Capture the cell that displays the provided text and extract its (x, y) central coordinate. 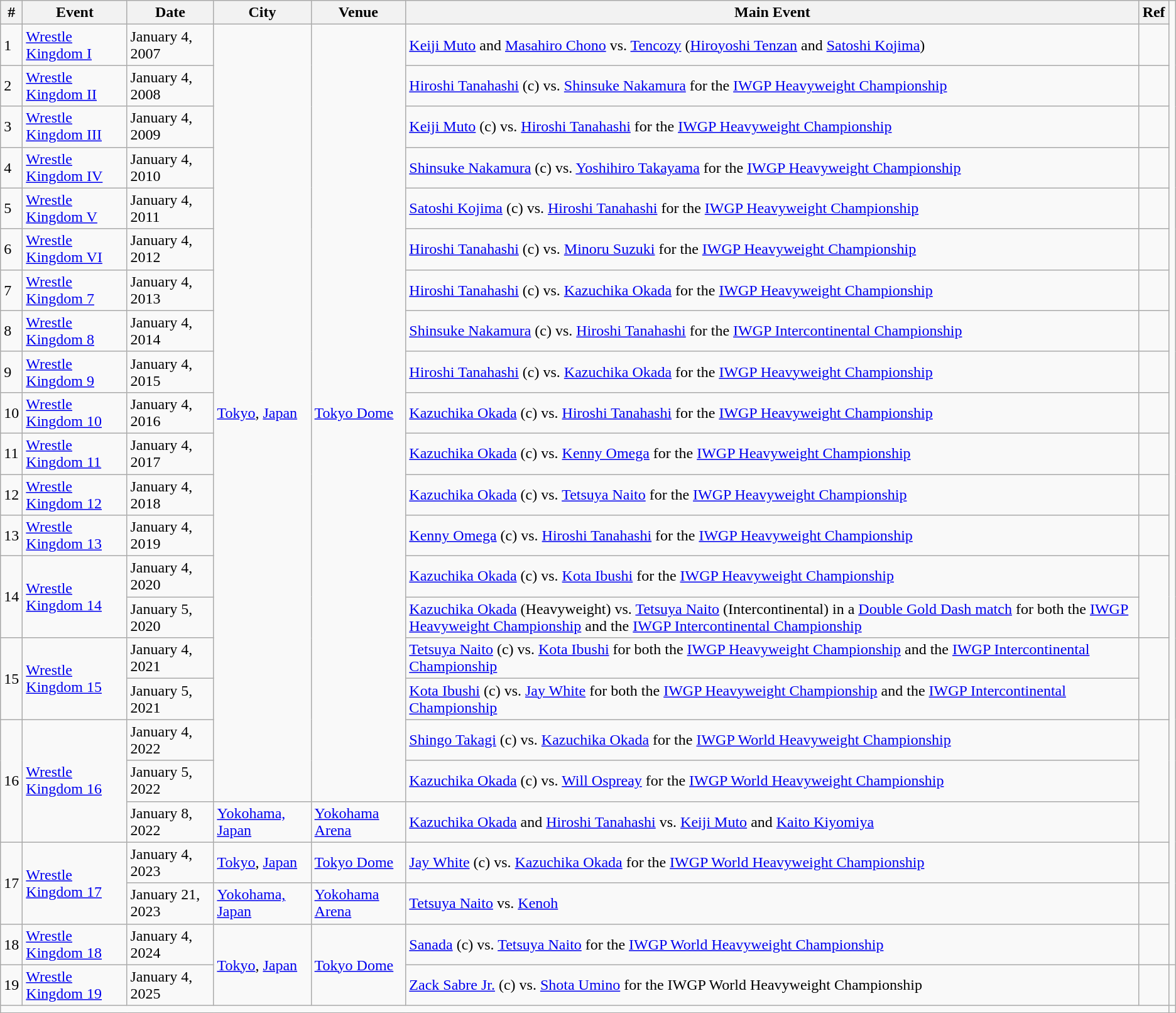
Wrestle Kingdom 7 (75, 290)
January 5, 2021 (170, 699)
January 8, 2022 (170, 822)
Wrestle Kingdom 18 (75, 944)
Jay White (c) vs. Kazuchika Okada for the IWGP World Heavyweight Championship (773, 862)
January 5, 2022 (170, 780)
Kazuchika Okada and Hiroshi Tanahashi vs. Keiji Muto and Kaito Kiyomiya (773, 822)
January 21, 2023 (170, 904)
Kazuchika Okada (c) vs. Tetsuya Naito for the IWGP Heavyweight Championship (773, 494)
Wrestle Kingdom 13 (75, 535)
15 (11, 679)
Kazuchika Okada (c) vs. Hiroshi Tanahashi for the IWGP Heavyweight Championship (773, 412)
Kazuchika Okada (c) vs. Will Ospreay for the IWGP World Heavyweight Championship (773, 780)
Sanada (c) vs. Tetsuya Naito for the IWGP World Heavyweight Championship (773, 944)
5 (11, 209)
Wrestle Kingdom 15 (75, 679)
January 4, 2020 (170, 577)
January 4, 2010 (170, 167)
9 (11, 372)
Keiji Muto (c) vs. Hiroshi Tanahashi for the IWGP Heavyweight Championship (773, 127)
14 (11, 597)
January 4, 2016 (170, 412)
8 (11, 331)
Kenny Omega (c) vs. Hiroshi Tanahashi for the IWGP Heavyweight Championship (773, 535)
Tetsuya Naito (c) vs. Kota Ibushi for both the IWGP Heavyweight Championship and the IWGP Intercontinental Championship (773, 659)
10 (11, 412)
7 (11, 290)
18 (11, 944)
January 4, 2014 (170, 331)
Shinsuke Nakamura (c) vs. Yoshihiro Takayama for the IWGP Heavyweight Championship (773, 167)
January 4, 2019 (170, 535)
January 4, 2021 (170, 659)
16 (11, 780)
January 5, 2020 (170, 617)
Zack Sabre Jr. (c) vs. Shota Umino for the IWGP World Heavyweight Championship (773, 985)
Wrestle Kingdom 19 (75, 985)
17 (11, 883)
Satoshi Kojima (c) vs. Hiroshi Tanahashi for the IWGP Heavyweight Championship (773, 209)
Date (170, 13)
Wrestle Kingdom 14 (75, 597)
Wrestle Kingdom 9 (75, 372)
Wrestle Kingdom 11 (75, 454)
Wrestle Kingdom II (75, 85)
6 (11, 249)
Wrestle Kingdom 16 (75, 780)
January 4, 2018 (170, 494)
Kota Ibushi (c) vs. Jay White for both the IWGP Heavyweight Championship and the IWGP Intercontinental Championship (773, 699)
1 (11, 45)
January 4, 2008 (170, 85)
Wrestle Kingdom IV (75, 167)
Kazuchika Okada (c) vs. Kota Ibushi for the IWGP Heavyweight Championship (773, 577)
Wrestle Kingdom VI (75, 249)
Wrestle Kingdom III (75, 127)
January 4, 2009 (170, 127)
Keiji Muto and Masahiro Chono vs. Tencozy (Hiroyoshi Tenzan and Satoshi Kojima) (773, 45)
Kazuchika Okada (c) vs. Kenny Omega for the IWGP Heavyweight Championship (773, 454)
January 4, 2015 (170, 372)
# (11, 13)
January 4, 2012 (170, 249)
4 (11, 167)
12 (11, 494)
Wrestle Kingdom 12 (75, 494)
Hiroshi Tanahashi (c) vs. Shinsuke Nakamura for the IWGP Heavyweight Championship (773, 85)
Event (75, 13)
Wrestle Kingdom 10 (75, 412)
11 (11, 454)
Shinsuke Nakamura (c) vs. Hiroshi Tanahashi for the IWGP Intercontinental Championship (773, 331)
January 4, 2017 (170, 454)
3 (11, 127)
Wrestle Kingdom V (75, 209)
Wrestle Kingdom 17 (75, 883)
Ref (1153, 13)
Venue (358, 13)
January 4, 2011 (170, 209)
Wrestle Kingdom 8 (75, 331)
Wrestle Kingdom I (75, 45)
Main Event (773, 13)
City (263, 13)
2 (11, 85)
13 (11, 535)
January 4, 2007 (170, 45)
January 4, 2024 (170, 944)
Shingo Takagi (c) vs. Kazuchika Okada for the IWGP World Heavyweight Championship (773, 740)
January 4, 2023 (170, 862)
19 (11, 985)
January 4, 2022 (170, 740)
Tetsuya Naito vs. Kenoh (773, 904)
January 4, 2013 (170, 290)
Hiroshi Tanahashi (c) vs. Minoru Suzuki for the IWGP Heavyweight Championship (773, 249)
January 4, 2025 (170, 985)
